Output the (X, Y) coordinate of the center of the cell containing the given text.  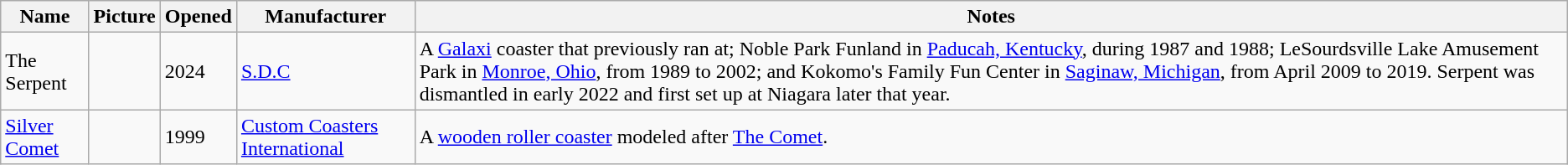
Picture (124, 17)
Opened (198, 17)
Name (45, 17)
1999 (198, 137)
Silver Comet (45, 137)
Manufacturer (325, 17)
S.D.C (325, 71)
The Serpent (45, 71)
Notes (991, 17)
A wooden roller coaster modeled after The Comet. (991, 137)
2024 (198, 71)
Custom Coasters International (325, 137)
